Output the (x, y) coordinate of the center of the cell containing the given text.  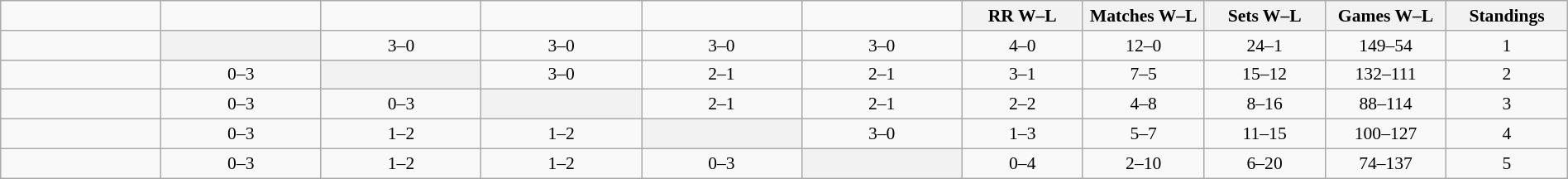
Games W–L (1385, 16)
11–15 (1264, 134)
Standings (1507, 16)
5–7 (1143, 134)
15–12 (1264, 75)
4 (1507, 134)
4–8 (1143, 104)
RR W–L (1022, 16)
Sets W–L (1264, 16)
12–0 (1143, 46)
3 (1507, 104)
0–4 (1022, 163)
2–10 (1143, 163)
8–16 (1264, 104)
1–3 (1022, 134)
132–111 (1385, 75)
24–1 (1264, 46)
100–127 (1385, 134)
7–5 (1143, 75)
6–20 (1264, 163)
2–2 (1022, 104)
74–137 (1385, 163)
3–1 (1022, 75)
Matches W–L (1143, 16)
88–114 (1385, 104)
4–0 (1022, 46)
5 (1507, 163)
1 (1507, 46)
2 (1507, 75)
149–54 (1385, 46)
